Determine the [x, y] coordinate at the center of the cell enclosing the given text.  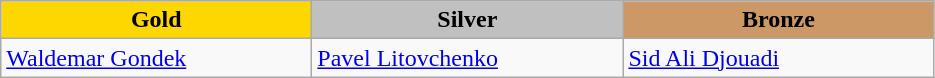
Bronze [778, 20]
Pavel Litovchenko [468, 58]
Silver [468, 20]
Sid Ali Djouadi [778, 58]
Gold [156, 20]
Waldemar Gondek [156, 58]
